Detect which cell encompasses the target text, then output its [X, Y] center coordinate. 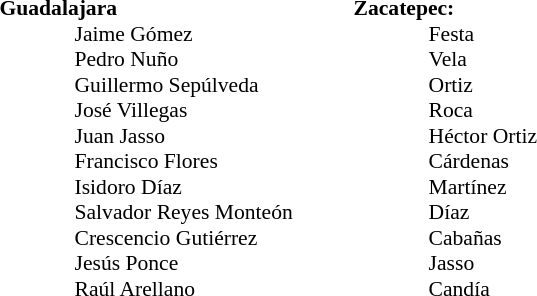
José Villegas [183, 111]
Guillermo Sepúlveda [183, 85]
Isidoro Díaz [183, 187]
Francisco Flores [183, 161]
Festa [483, 34]
Juan Jasso [183, 136]
Jesús Ponce [183, 263]
Jasso [483, 263]
Vela [483, 59]
Cabañas [483, 238]
Héctor Ortiz [483, 136]
Jaime Gómez [183, 34]
Ortiz [483, 85]
Roca [483, 111]
Pedro Nuño [183, 59]
Martínez [483, 187]
Salvador Reyes Monteón [183, 213]
Crescencio Gutiérrez [183, 238]
Díaz [483, 213]
Cárdenas [483, 161]
